Return (x, y) of the center of cell containing provided text 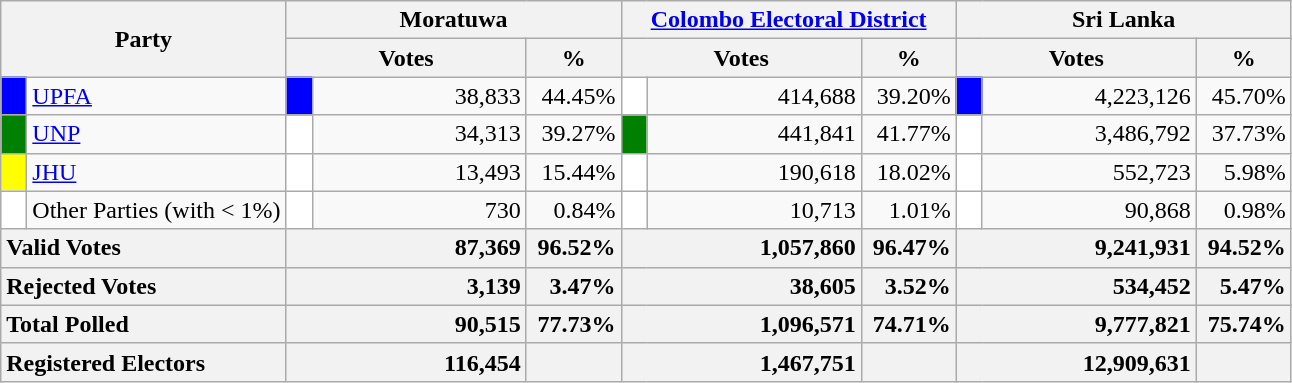
45.70% (1244, 96)
Sri Lanka (1124, 20)
0.84% (574, 210)
552,723 (1089, 172)
39.27% (574, 134)
5.98% (1244, 172)
9,777,821 (1076, 324)
3,139 (406, 286)
38,605 (741, 286)
Party (144, 39)
Other Parties (with < 1%) (156, 210)
75.74% (1244, 324)
9,241,931 (1076, 248)
3.47% (574, 286)
15.44% (574, 172)
94.52% (1244, 248)
Registered Electors (144, 362)
3,486,792 (1089, 134)
13,493 (419, 172)
4,223,126 (1089, 96)
87,369 (406, 248)
534,452 (1076, 286)
UPFA (156, 96)
190,618 (754, 172)
730 (419, 210)
1,467,751 (741, 362)
116,454 (406, 362)
38,833 (419, 96)
1,057,860 (741, 248)
12,909,631 (1076, 362)
96.52% (574, 248)
90,868 (1089, 210)
18.02% (908, 172)
3.52% (908, 286)
Moratuwa (454, 20)
39.20% (908, 96)
74.71% (908, 324)
441,841 (754, 134)
10,713 (754, 210)
96.47% (908, 248)
Valid Votes (144, 248)
37.73% (1244, 134)
1.01% (908, 210)
77.73% (574, 324)
JHU (156, 172)
1,096,571 (741, 324)
90,515 (406, 324)
Rejected Votes (144, 286)
41.77% (908, 134)
Total Polled (144, 324)
5.47% (1244, 286)
414,688 (754, 96)
Colombo Electoral District (788, 20)
34,313 (419, 134)
UNP (156, 134)
0.98% (1244, 210)
44.45% (574, 96)
